For the text-containing cell, return its midpoint in [X, Y] coordinate format. 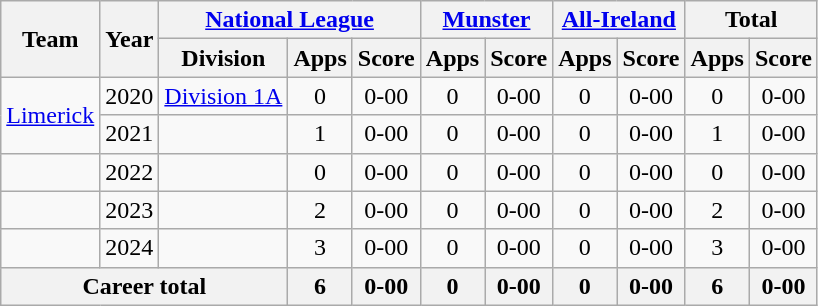
Munster [486, 20]
2023 [130, 210]
Division [224, 58]
All-Ireland [619, 20]
Total [751, 20]
Team [50, 39]
National League [290, 20]
Division 1A [224, 96]
2021 [130, 134]
Limerick [50, 115]
2024 [130, 248]
2020 [130, 96]
Year [130, 39]
2022 [130, 172]
Career total [144, 286]
